Determine the (x, y) coordinate at the center of the cell enclosing the given text.  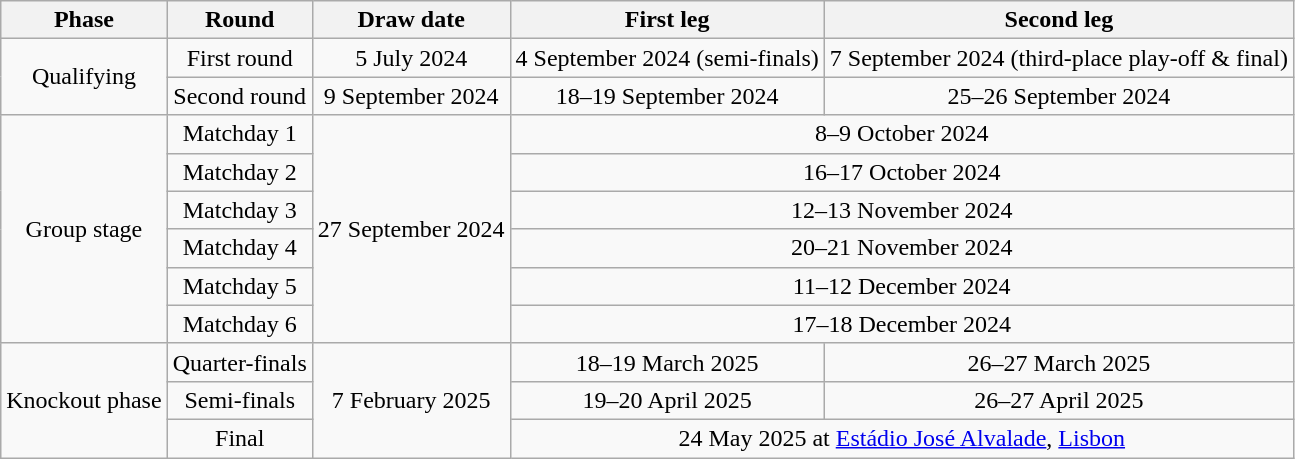
Group stage (84, 229)
19–20 April 2025 (667, 400)
12–13 November 2024 (902, 210)
Knockout phase (84, 400)
18–19 September 2024 (667, 96)
Qualifying (84, 77)
Draw date (411, 20)
Matchday 3 (240, 210)
27 September 2024 (411, 229)
Phase (84, 20)
Round (240, 20)
11–12 December 2024 (902, 286)
First leg (667, 20)
17–18 December 2024 (902, 324)
Second leg (1058, 20)
Semi-finals (240, 400)
16–17 October 2024 (902, 172)
Matchday 5 (240, 286)
20–21 November 2024 (902, 248)
Matchday 4 (240, 248)
8–9 October 2024 (902, 134)
26–27 April 2025 (1058, 400)
9 September 2024 (411, 96)
Second round (240, 96)
Final (240, 438)
Matchday 6 (240, 324)
24 May 2025 at Estádio José Alvalade, Lisbon (902, 438)
5 July 2024 (411, 58)
18–19 March 2025 (667, 362)
Matchday 1 (240, 134)
4 September 2024 (semi-finals) (667, 58)
7 September 2024 (third-place play-off & final) (1058, 58)
First round (240, 58)
Quarter-finals (240, 362)
Matchday 2 (240, 172)
7 February 2025 (411, 400)
26–27 March 2025 (1058, 362)
25–26 September 2024 (1058, 96)
